Provide the [x, y] coordinate of the cell's center where the given text is located.  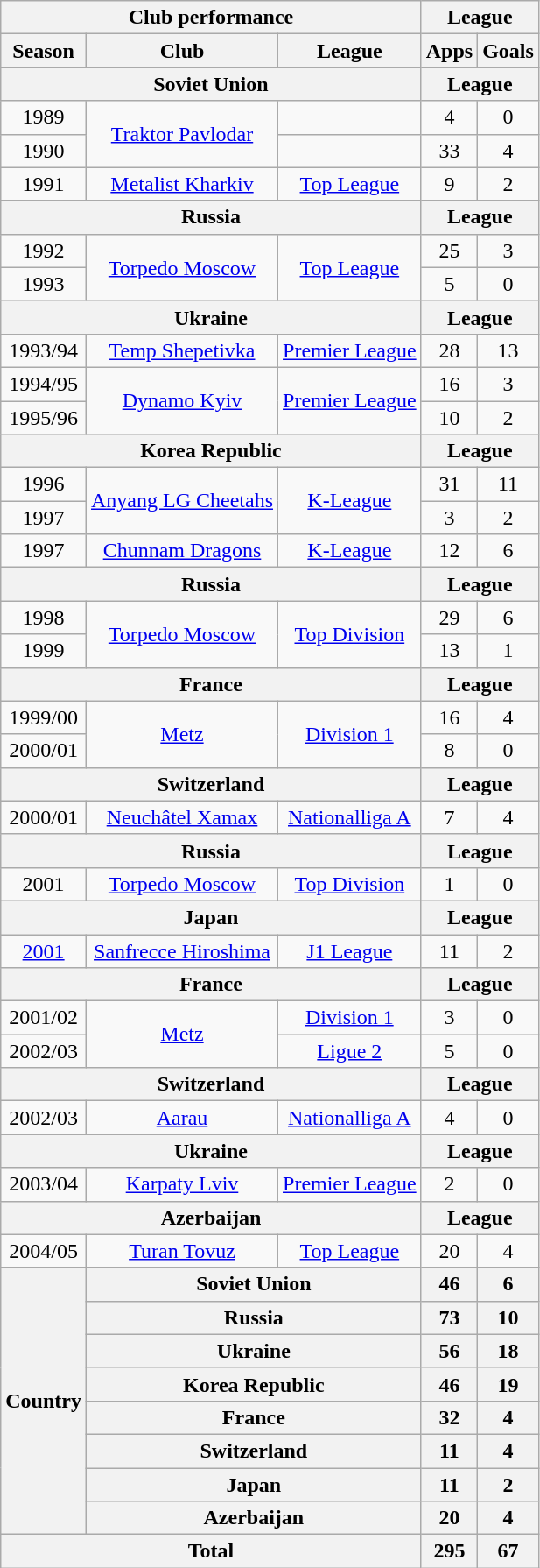
31 [449, 484]
Metalist Kharkiv [182, 184]
Karpaty Lviv [182, 1184]
1999 [44, 651]
Apps [449, 51]
Turan Tovuz [182, 1251]
33 [449, 151]
295 [449, 1551]
1995/96 [44, 418]
Chunnam Dragons [182, 551]
1999/00 [44, 717]
8 [449, 751]
Anyang LG Cheetahs [182, 501]
J1 League [350, 950]
Sanfrecce Hiroshima [182, 950]
7 [449, 817]
67 [508, 1551]
Club performance [211, 18]
25 [449, 251]
2001/02 [44, 1018]
1993/94 [44, 350]
19 [508, 1384]
Country [44, 1401]
28 [449, 350]
1990 [44, 151]
1991 [44, 184]
9 [449, 184]
2004/05 [44, 1251]
32 [449, 1417]
Traktor Pavlodar [182, 134]
Neuchâtel Xamax [182, 817]
1998 [44, 618]
Ligue 2 [350, 1051]
Club [182, 51]
Season [44, 51]
56 [449, 1351]
Aarau [182, 1118]
1993 [44, 284]
1989 [44, 117]
73 [449, 1317]
1994/95 [44, 384]
2003/04 [44, 1184]
18 [508, 1351]
29 [449, 618]
1992 [44, 251]
Temp Shepetivka [182, 350]
Goals [508, 51]
Dynamo Kyiv [182, 400]
Total [211, 1551]
12 [449, 551]
1996 [44, 484]
